Extract the [x, y] coordinate from the center of the cell holding the provided text.  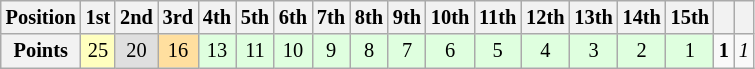
3 [593, 51]
15th [690, 17]
Position [41, 17]
5 [498, 51]
10th [450, 17]
10 [293, 51]
6 [450, 51]
13th [593, 17]
8th [369, 17]
13 [217, 51]
20 [136, 51]
2 [642, 51]
9th [407, 17]
4 [545, 51]
7th [331, 17]
9 [331, 51]
11 [255, 51]
14th [642, 17]
8 [369, 51]
Points [41, 51]
12th [545, 17]
4th [217, 17]
1st [98, 17]
16 [178, 51]
25 [98, 51]
5th [255, 17]
6th [293, 17]
11th [498, 17]
7 [407, 51]
2nd [136, 17]
3rd [178, 17]
